From the cell containing the given text, extract its center point as (x, y) coordinate. 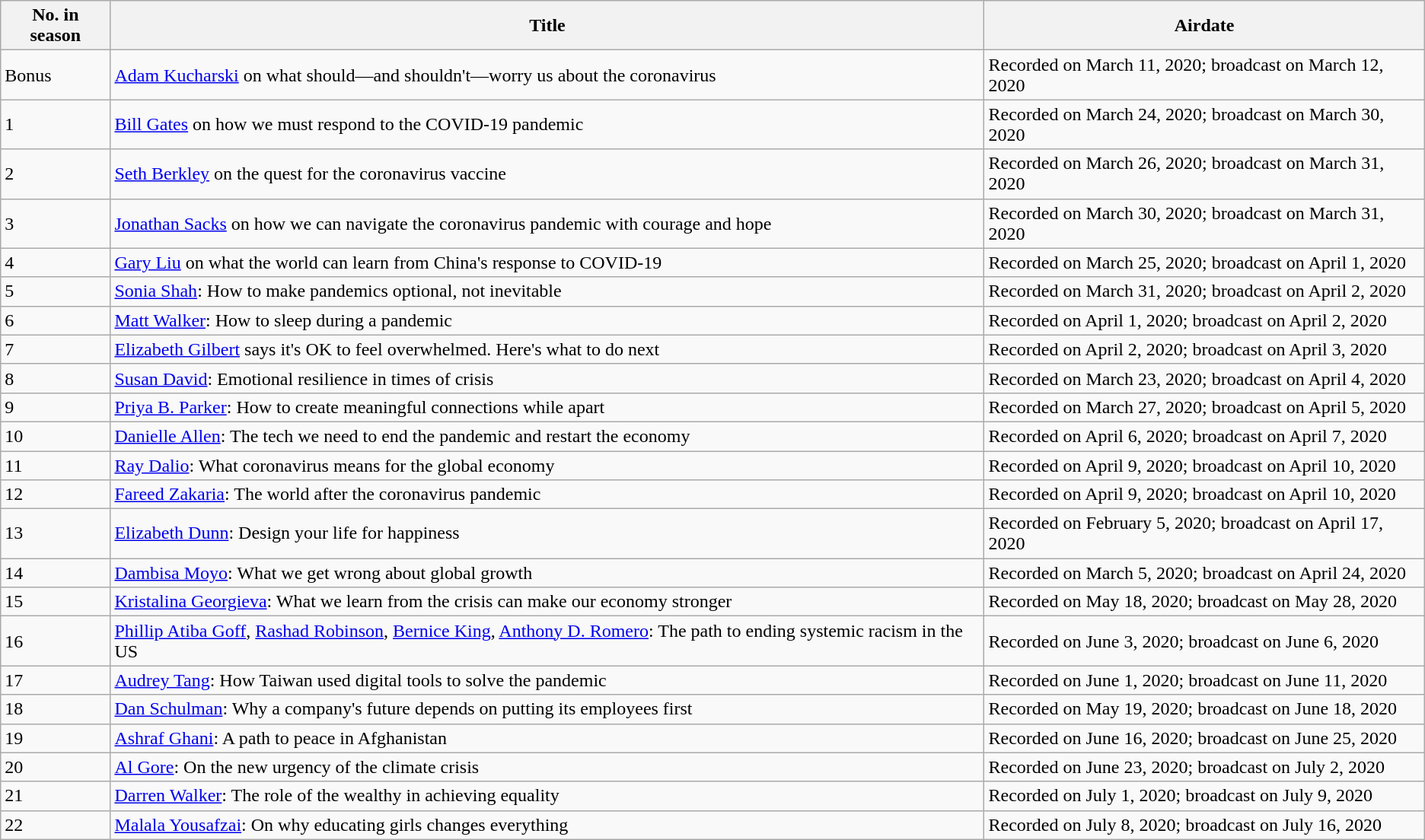
Priya B. Parker: How to create meaningful connections while apart (547, 407)
8 (56, 378)
Ashraf Ghani: A path to peace in Afghanistan (547, 738)
19 (56, 738)
Recorded on March 30, 2020; broadcast on March 31, 2020 (1204, 224)
9 (56, 407)
Recorded on March 31, 2020; broadcast on April 2, 2020 (1204, 291)
Recorded on July 1, 2020; broadcast on July 9, 2020 (1204, 796)
Bonus (56, 75)
Recorded on June 23, 2020; broadcast on July 2, 2020 (1204, 767)
Susan David: Emotional resilience in times of crisis (547, 378)
Al Gore: On the new urgency of the climate crisis (547, 767)
Recorded on March 11, 2020; broadcast on March 12, 2020 (1204, 75)
Recorded on June 16, 2020; broadcast on June 25, 2020 (1204, 738)
Sonia Shah: How to make pandemics optional, not inevitable (547, 291)
4 (56, 262)
Malala Yousafzai: On why educating girls changes everything (547, 825)
Jonathan Sacks on how we can navigate the coronavirus pandemic with courage and hope (547, 224)
Darren Walker: The role of the wealthy in achieving equality (547, 796)
No. in season (56, 26)
Elizabeth Gilbert says it's OK to feel overwhelmed. Here's what to do next (547, 349)
Recorded on June 1, 2020; broadcast on June 11, 2020 (1204, 680)
Recorded on April 6, 2020; broadcast on April 7, 2020 (1204, 436)
21 (56, 796)
12 (56, 495)
20 (56, 767)
Recorded on March 26, 2020; broadcast on March 31, 2020 (1204, 173)
11 (56, 465)
Seth Berkley on the quest for the coronavirus vaccine (547, 173)
Dan Schulman: Why a company's future depends on putting its employees first (547, 709)
Recorded on March 25, 2020; broadcast on April 1, 2020 (1204, 262)
Recorded on May 19, 2020; broadcast on June 18, 2020 (1204, 709)
13 (56, 534)
Recorded on March 23, 2020; broadcast on April 4, 2020 (1204, 378)
Matt Walker: How to sleep during a pandemic (547, 320)
14 (56, 573)
Audrey Tang: How Taiwan used digital tools to solve the pandemic (547, 680)
Ray Dalio: What coronavirus means for the global economy (547, 465)
Gary Liu on what the world can learn from China's response to COVID-19 (547, 262)
Recorded on April 2, 2020; broadcast on April 3, 2020 (1204, 349)
Kristalina Georgieva: What we learn from the crisis can make our economy stronger (547, 602)
Recorded on June 3, 2020; broadcast on June 6, 2020 (1204, 641)
3 (56, 224)
Recorded on March 24, 2020; broadcast on March 30, 2020 (1204, 125)
2 (56, 173)
Phillip Atiba Goff, Rashad Robinson, Bernice King, Anthony D. Romero: The path to ending systemic racism in the US (547, 641)
Recorded on May 18, 2020; broadcast on May 28, 2020 (1204, 602)
16 (56, 641)
1 (56, 125)
Recorded on March 5, 2020; broadcast on April 24, 2020 (1204, 573)
6 (56, 320)
Danielle Allen: The tech we need to end the pandemic and restart the economy (547, 436)
5 (56, 291)
18 (56, 709)
Recorded on February 5, 2020; broadcast on April 17, 2020 (1204, 534)
Fareed Zakaria: The world after the coronavirus pandemic (547, 495)
10 (56, 436)
Bill Gates on how we must respond to the COVID-19 pandemic (547, 125)
22 (56, 825)
Recorded on July 8, 2020; broadcast on July 16, 2020 (1204, 825)
17 (56, 680)
Recorded on March 27, 2020; broadcast on April 5, 2020 (1204, 407)
Title (547, 26)
Elizabeth Dunn: Design your life for happiness (547, 534)
Dambisa Moyo: What we get wrong about global growth (547, 573)
Adam Kucharski on what should—and shouldn't—worry us about the coronavirus (547, 75)
15 (56, 602)
7 (56, 349)
Recorded on April 1, 2020; broadcast on April 2, 2020 (1204, 320)
Airdate (1204, 26)
